Pinpoint the cell where the given text exists, returning its [x, y] midpoint coordinate. 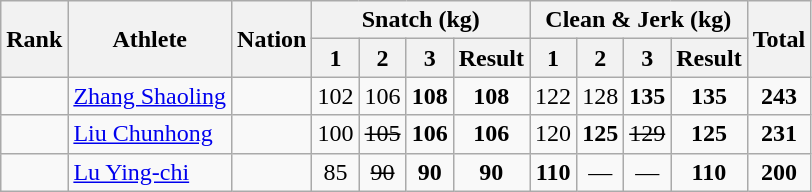
200 [779, 172]
231 [779, 134]
102 [336, 96]
Snatch (kg) [421, 20]
Liu Chunhong [150, 134]
Athlete [150, 39]
100 [336, 134]
Total [779, 39]
Clean & Jerk (kg) [639, 20]
128 [600, 96]
Rank [34, 39]
105 [382, 134]
Nation [272, 39]
120 [554, 134]
129 [648, 134]
85 [336, 172]
122 [554, 96]
243 [779, 96]
Zhang Shaoling [150, 96]
Lu Ying-chi [150, 172]
